Provide the [x, y] coordinate of the cell's center where the given text is located.  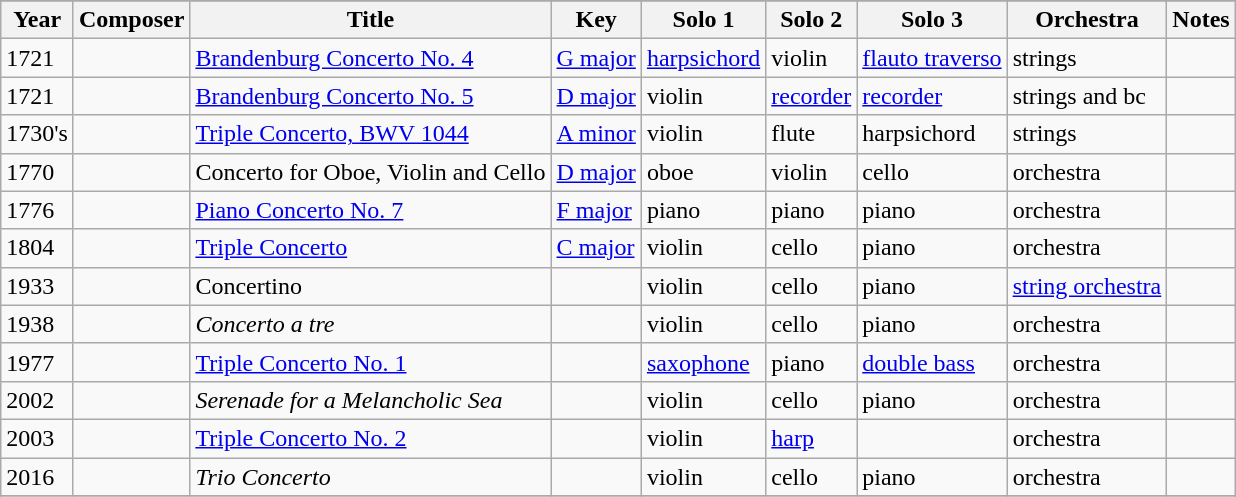
Brandenburg Concerto No. 5 [370, 96]
1804 [38, 248]
Concerto a tre [370, 324]
Trio Concerto [370, 477]
2003 [38, 438]
A minor [596, 134]
Notes [1201, 20]
Concertino [370, 286]
2016 [38, 477]
double bass [932, 362]
Year [38, 20]
Solo 2 [812, 20]
1776 [38, 210]
1938 [38, 324]
Key [596, 20]
Serenade for a Melancholic Sea [370, 400]
string orchestra [1087, 286]
Piano Concerto No. 7 [370, 210]
Triple Concerto, BWV 1044 [370, 134]
2002 [38, 400]
1730's [38, 134]
Title [370, 20]
saxophone [703, 362]
Orchestra [1087, 20]
Brandenburg Concerto No. 4 [370, 58]
Triple Concerto No. 2 [370, 438]
flute [812, 134]
oboe [703, 172]
Triple Concerto [370, 248]
1977 [38, 362]
Solo 1 [703, 20]
harp [812, 438]
Triple Concerto No. 1 [370, 362]
1933 [38, 286]
Concerto for Oboe, Violin and Cello [370, 172]
strings and bc [1087, 96]
1770 [38, 172]
flauto traverso [932, 58]
F major [596, 210]
Solo 3 [932, 20]
G major [596, 58]
Composer [131, 20]
C major [596, 248]
